Find where the given text appears and provide that cell's center as [x, y] coordinate. 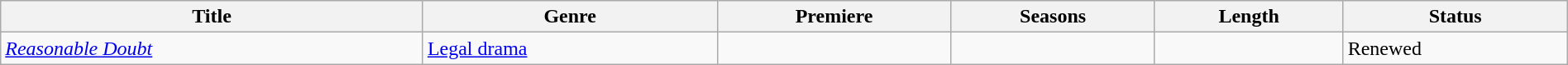
Status [1456, 17]
Genre [570, 17]
Length [1249, 17]
Reasonable Doubt [212, 48]
Seasons [1053, 17]
Premiere [834, 17]
Renewed [1456, 48]
Legal drama [570, 48]
Title [212, 17]
